Extract the (X, Y) coordinate from the center of the cell holding the provided text.  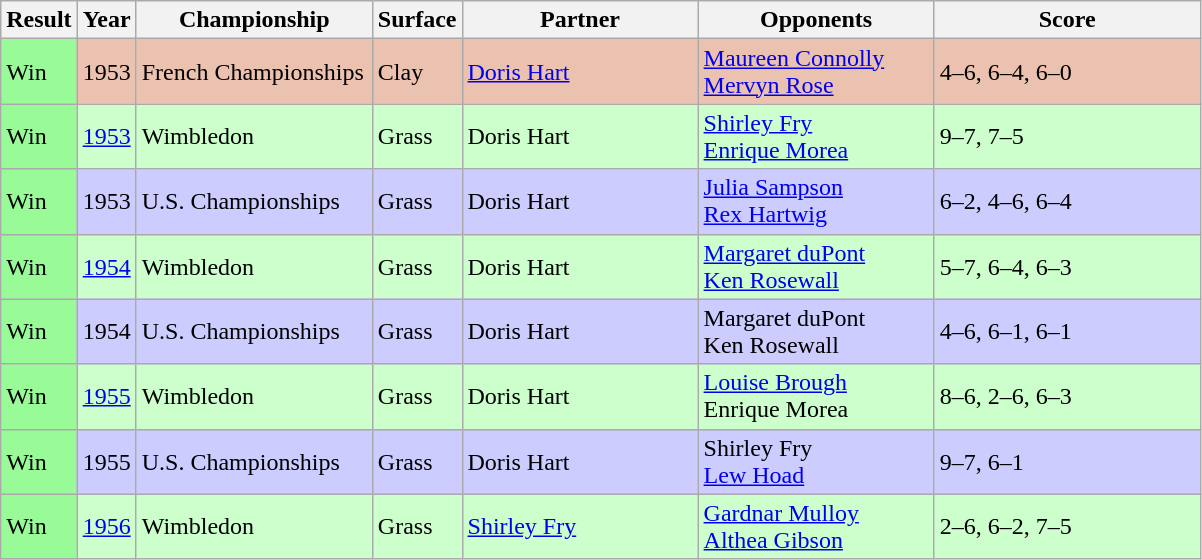
Shirley Fry (580, 526)
Partner (580, 20)
9–7, 6–1 (1067, 462)
Maureen Connolly Mervyn Rose (816, 72)
Shirley Fry Lew Hoad (816, 462)
6–2, 4–6, 6–4 (1067, 202)
Louise Brough Enrique Morea (816, 396)
Score (1067, 20)
9–7, 7–5 (1067, 136)
Year (106, 20)
8–6, 2–6, 6–3 (1067, 396)
2–6, 6–2, 7–5 (1067, 526)
French Championships (254, 72)
Julia Sampson Rex Hartwig (816, 202)
Surface (417, 20)
1956 (106, 526)
Championship (254, 20)
Shirley Fry Enrique Morea (816, 136)
Gardnar Mulloy Althea Gibson (816, 526)
Opponents (816, 20)
Clay (417, 72)
4–6, 6–4, 6–0 (1067, 72)
4–6, 6–1, 6–1 (1067, 332)
Result (39, 20)
5–7, 6–4, 6–3 (1067, 266)
